Output the (X, Y) coordinate of the center of the cell containing the given text.  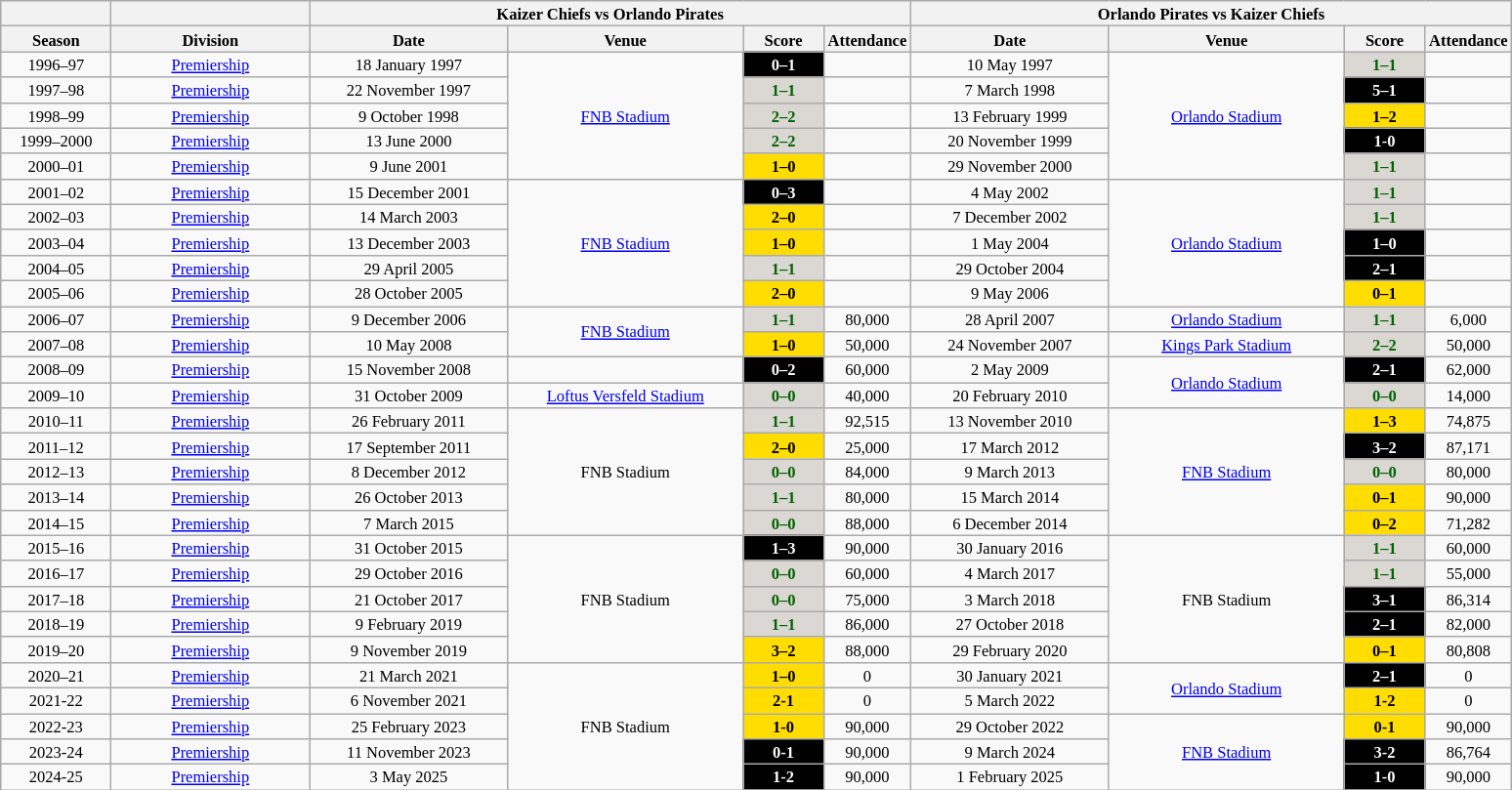
8 December 2012 (408, 472)
84,000 (867, 472)
13 December 2003 (408, 242)
1–2 (1385, 115)
2004–05 (57, 268)
1999–2000 (57, 141)
9 June 2001 (408, 166)
2008–09 (57, 370)
20 November 1999 (1010, 141)
17 March 2012 (1010, 446)
15 March 2014 (1010, 497)
86,764 (1469, 752)
26 October 2013 (408, 497)
27 October 2018 (1010, 624)
2022-23 (57, 726)
7 December 2002 (1010, 217)
9 December 2006 (408, 319)
14,000 (1469, 395)
2009–10 (57, 395)
2015–16 (57, 548)
21 March 2021 (408, 675)
20 February 2010 (1010, 395)
29 November 2000 (1010, 166)
11 November 2023 (408, 752)
18 January 1997 (408, 64)
25,000 (867, 446)
86,000 (867, 624)
2 May 2009 (1010, 370)
92,515 (867, 421)
21 October 2017 (408, 599)
29 October 2004 (1010, 268)
2018–19 (57, 624)
2011–12 (57, 446)
2000–01 (57, 166)
1997–98 (57, 90)
71,282 (1469, 522)
3 May 2025 (408, 777)
15 December 2001 (408, 191)
2006–07 (57, 319)
2-1 (783, 700)
74,875 (1469, 421)
29 October 2016 (408, 573)
22 November 1997 (408, 90)
2020–21 (57, 675)
13 November 2010 (1010, 421)
7 March 2015 (408, 522)
3 March 2018 (1010, 599)
6,000 (1469, 319)
9 March 2024 (1010, 752)
1 February 2025 (1010, 777)
14 March 2003 (408, 217)
2024-25 (57, 777)
Kings Park Stadium (1227, 345)
9 March 2013 (1010, 472)
55,000 (1469, 573)
62,000 (1469, 370)
26 February 2011 (408, 421)
13 June 2000 (408, 141)
24 November 2007 (1010, 345)
9 October 1998 (408, 115)
10 May 2008 (408, 345)
Orlando Pirates vs Kaizer Chiefs (1211, 14)
1998–99 (57, 115)
2001–02 (57, 191)
4 March 2017 (1010, 573)
86,314 (1469, 599)
13 February 1999 (1010, 115)
Season (57, 39)
29 October 2022 (1010, 726)
2002–03 (57, 217)
5 March 2022 (1010, 700)
15 November 2008 (408, 370)
0–3 (783, 191)
2014–15 (57, 522)
29 April 2005 (408, 268)
2010–11 (57, 421)
29 February 2020 (1010, 649)
2023-24 (57, 752)
82,000 (1469, 624)
2003–04 (57, 242)
2013–14 (57, 497)
9 February 2019 (408, 624)
31 October 2009 (408, 395)
40,000 (867, 395)
6 November 2021 (408, 700)
9 May 2006 (1010, 293)
Kaizer Chiefs vs Orlando Pirates (609, 14)
30 January 2021 (1010, 675)
28 April 2007 (1010, 319)
28 October 2005 (408, 293)
75,000 (867, 599)
5–1 (1385, 90)
10 May 1997 (1010, 64)
3-2 (1385, 752)
2017–18 (57, 599)
6 December 2014 (1010, 522)
1996–97 (57, 64)
3–1 (1385, 599)
87,171 (1469, 446)
4 May 2002 (1010, 191)
2007–08 (57, 345)
2019–20 (57, 649)
30 January 2016 (1010, 548)
2012–13 (57, 472)
1 May 2004 (1010, 242)
31 October 2015 (408, 548)
80,808 (1469, 649)
2021-22 (57, 700)
17 September 2011 (408, 446)
7 March 1998 (1010, 90)
2016–17 (57, 573)
Division (211, 39)
9 November 2019 (408, 649)
25 February 2023 (408, 726)
2005–06 (57, 293)
Loftus Versfeld Stadium (625, 395)
